For the text-containing cell, return its midpoint in [X, Y] coordinate format. 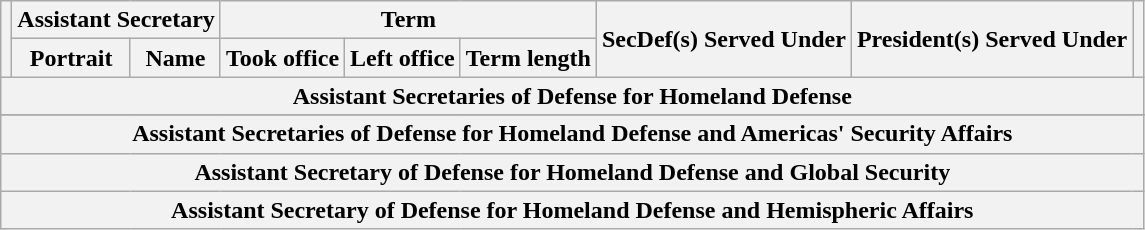
Assistant Secretary of Defense for Homeland Defense and Global Security [572, 172]
Assistant Secretary [116, 20]
Term length [528, 58]
Assistant Secretaries of Defense for Homeland Defense [572, 96]
Assistant Secretary of Defense for Homeland Defense and Hemispheric Affairs [572, 210]
President(s) Served Under [992, 39]
Left office [403, 58]
Assistant Secretaries of Defense for Homeland Defense and Americas' Security Affairs [572, 134]
SecDef(s) Served Under [724, 39]
Term [408, 20]
Took office [282, 58]
Portrait [72, 58]
Name [175, 58]
